Capture the cell that displays the provided text and extract its [X, Y] central coordinate. 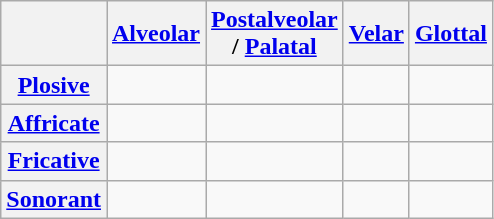
Plosive [54, 85]
Alveolar [156, 34]
Affricate [54, 123]
Sonorant [54, 199]
Postalveolar/ Palatal [275, 34]
Glottal [450, 34]
Velar [376, 34]
Fricative [54, 161]
